For the text-containing cell, return its midpoint in (X, Y) coordinate format. 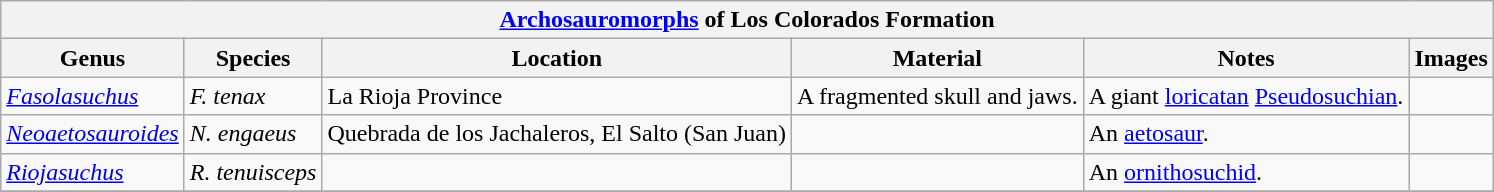
A giant loricatan Pseudosuchian. (1246, 96)
La Rioja Province (557, 96)
Genus (92, 58)
Notes (1246, 58)
N. engaeus (253, 134)
Images (1451, 58)
A fragmented skull and jaws. (938, 96)
Species (253, 58)
Neoaetosauroides (92, 134)
Archosauromorphs of Los Colorados Formation (748, 20)
An ornithosuchid. (1246, 172)
Fasolasuchus (92, 96)
An aetosaur. (1246, 134)
F. tenax (253, 96)
Location (557, 58)
Riojasuchus (92, 172)
Quebrada de los Jachaleros, El Salto (San Juan) (557, 134)
R. tenuisceps (253, 172)
Material (938, 58)
